Determine the (X, Y) coordinate at the center of the cell enclosing the given text.  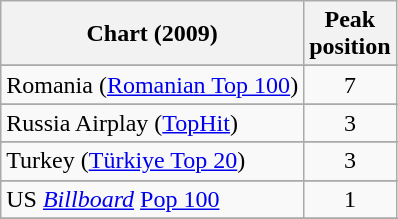
Peakposition (350, 34)
US Billboard Pop 100 (152, 199)
Turkey (Türkiye Top 20) (152, 161)
1 (350, 199)
Chart (2009) (152, 34)
Romania (Romanian Top 100) (152, 85)
Russia Airplay (TopHit) (152, 123)
7 (350, 85)
